Find where the given text appears and provide that cell's center as (x, y) coordinate. 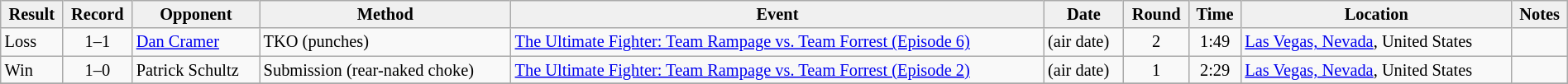
Record (98, 14)
Notes (1540, 14)
Win (31, 70)
TKO (punches) (385, 42)
Round (1156, 14)
The Ultimate Fighter: Team Rampage vs. Team Forrest (Episode 6) (777, 42)
Time (1216, 14)
Loss (31, 42)
Event (777, 14)
1:49 (1216, 42)
Dan Cramer (196, 42)
1–1 (98, 42)
Opponent (196, 14)
The Ultimate Fighter: Team Rampage vs. Team Forrest (Episode 2) (777, 70)
Submission (rear-naked choke) (385, 70)
Patrick Schultz (196, 70)
1–0 (98, 70)
Date (1083, 14)
1 (1156, 70)
Method (385, 14)
Location (1376, 14)
2 (1156, 42)
2:29 (1216, 70)
Result (31, 14)
